Locate the cell with the specified text and output its [x, y] center coordinate. 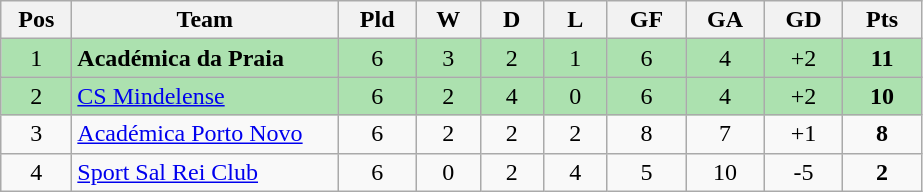
CS Mindelense [205, 96]
Sport Sal Rei Club [205, 172]
GD [804, 20]
Team [205, 20]
11 [882, 58]
GA [726, 20]
Pts [882, 20]
+1 [804, 134]
-5 [804, 172]
7 [726, 134]
Académica Porto Novo [205, 134]
Pos [36, 20]
D [512, 20]
Pld [378, 20]
GF [646, 20]
5 [646, 172]
W [448, 20]
L [576, 20]
Académica da Praia [205, 58]
